Search for the cell housing the specified text and yield its (x, y) center coordinate. 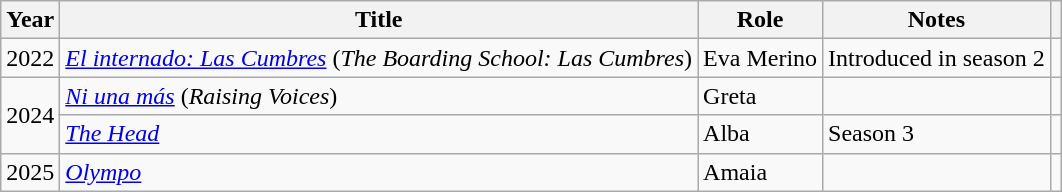
Season 3 (937, 134)
Notes (937, 20)
Title (379, 20)
Alba (760, 134)
El internado: Las Cumbres (The Boarding School: Las Cumbres) (379, 58)
Olympo (379, 172)
Ni una más (Raising Voices) (379, 96)
Introduced in season 2 (937, 58)
Greta (760, 96)
Amaia (760, 172)
Eva Merino (760, 58)
The Head (379, 134)
Role (760, 20)
2022 (30, 58)
2025 (30, 172)
2024 (30, 115)
Year (30, 20)
